For the text-containing cell, return its midpoint in (X, Y) coordinate format. 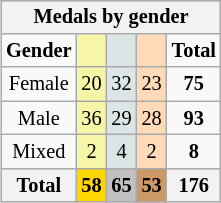
32 (122, 84)
23 (152, 84)
58 (91, 185)
4 (122, 152)
53 (152, 185)
65 (122, 185)
29 (122, 118)
28 (152, 118)
Male (38, 118)
93 (194, 118)
Mixed (38, 152)
Female (38, 84)
36 (91, 118)
75 (194, 84)
8 (194, 152)
176 (194, 185)
Medals by gender (111, 17)
20 (91, 84)
Gender (38, 51)
